Determine the [X, Y] coordinate at the center of the cell enclosing the given text.  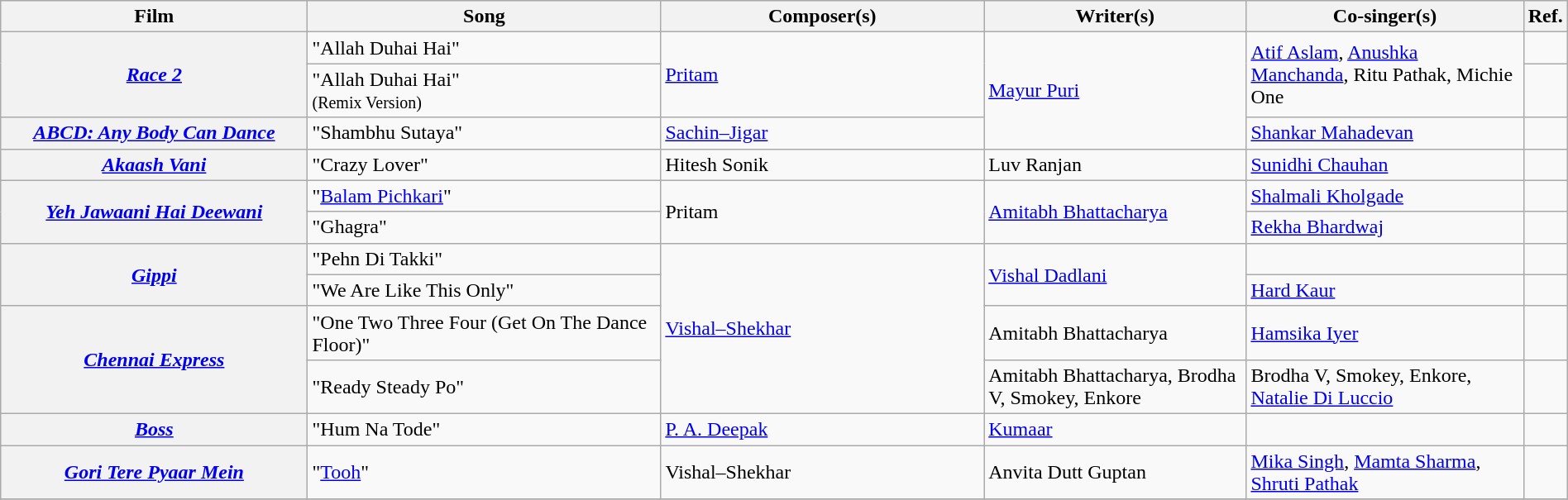
Kumaar [1115, 429]
Vishal Dadlani [1115, 274]
Shalmali Kholgade [1384, 196]
Sachin–Jigar [822, 133]
"Balam Pichkari" [485, 196]
Co-singer(s) [1384, 17]
"Ready Steady Po" [485, 387]
"Allah Duhai Hai" [485, 48]
"One Two Three Four (Get On The Dance Floor)" [485, 332]
Mika Singh, Mamta Sharma, Shruti Pathak [1384, 471]
Anvita Dutt Guptan [1115, 471]
Shankar Mahadevan [1384, 133]
Yeh Jawaani Hai Deewani [154, 212]
Hitesh Sonik [822, 164]
Atif Aslam, Anushka Manchanda, Ritu Pathak, Michie One [1384, 74]
ABCD: Any Body Can Dance [154, 133]
P. A. Deepak [822, 429]
Akaash Vani [154, 164]
"Pehn Di Takki" [485, 259]
Boss [154, 429]
Amitabh Bhattacharya, Brodha V, Smokey, Enkore [1115, 387]
Writer(s) [1115, 17]
Sunidhi Chauhan [1384, 164]
Luv Ranjan [1115, 164]
Chennai Express [154, 360]
Composer(s) [822, 17]
"Crazy Lover" [485, 164]
Gippi [154, 274]
"Shambhu Sutaya" [485, 133]
"Allah Duhai Hai"(Remix Version) [485, 91]
"We Are Like This Only" [485, 290]
Song [485, 17]
Mayur Puri [1115, 91]
Hard Kaur [1384, 290]
Hamsika Iyer [1384, 332]
Gori Tere Pyaar Mein [154, 471]
"Ghagra" [485, 227]
Brodha V, Smokey, Enkore, Natalie Di Luccio [1384, 387]
"Tooh" [485, 471]
Film [154, 17]
Race 2 [154, 74]
Rekha Bhardwaj [1384, 227]
"Hum Na Tode" [485, 429]
Ref. [1545, 17]
